Pinpoint the cell where the given text exists, returning its (x, y) midpoint coordinate. 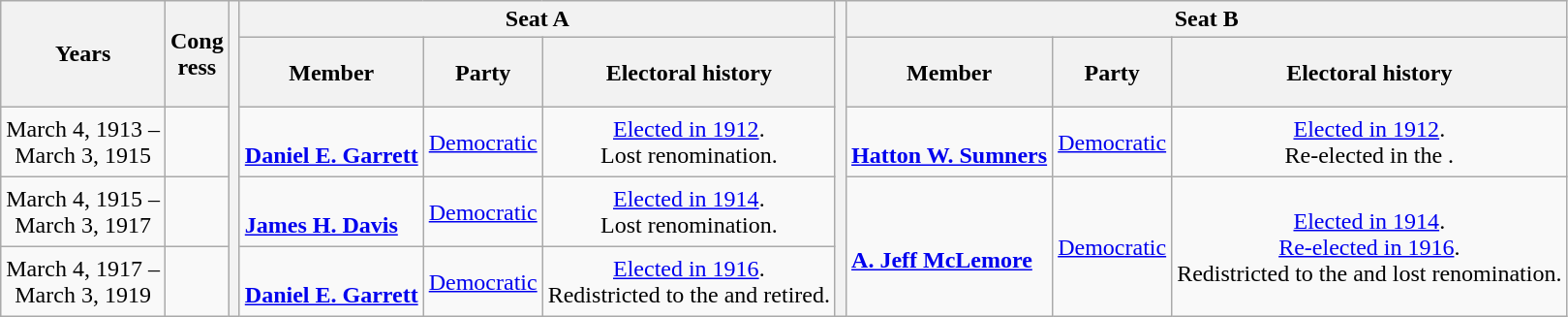
Congress (197, 54)
Elected in 1914.Lost renomination. (689, 212)
Seat B (1207, 19)
Hatton W. Sumners (949, 143)
Elected in 1914.Re-elected in 1916.Redistricted to the and lost renomination. (1369, 247)
March 4, 1917 –March 3, 1919 (83, 282)
A. Jeff McLemore (949, 247)
Years (83, 54)
James H. Davis (331, 212)
March 4, 1915 –March 3, 1917 (83, 212)
Elected in 1916.Redistricted to the and retired. (689, 282)
Seat A (537, 19)
Elected in 1912.Re-elected in the . (1369, 143)
March 4, 1913 –March 3, 1915 (83, 143)
Elected in 1912.Lost renomination. (689, 143)
